Provide the (x, y) coordinate of the cell's center where the given text is located.  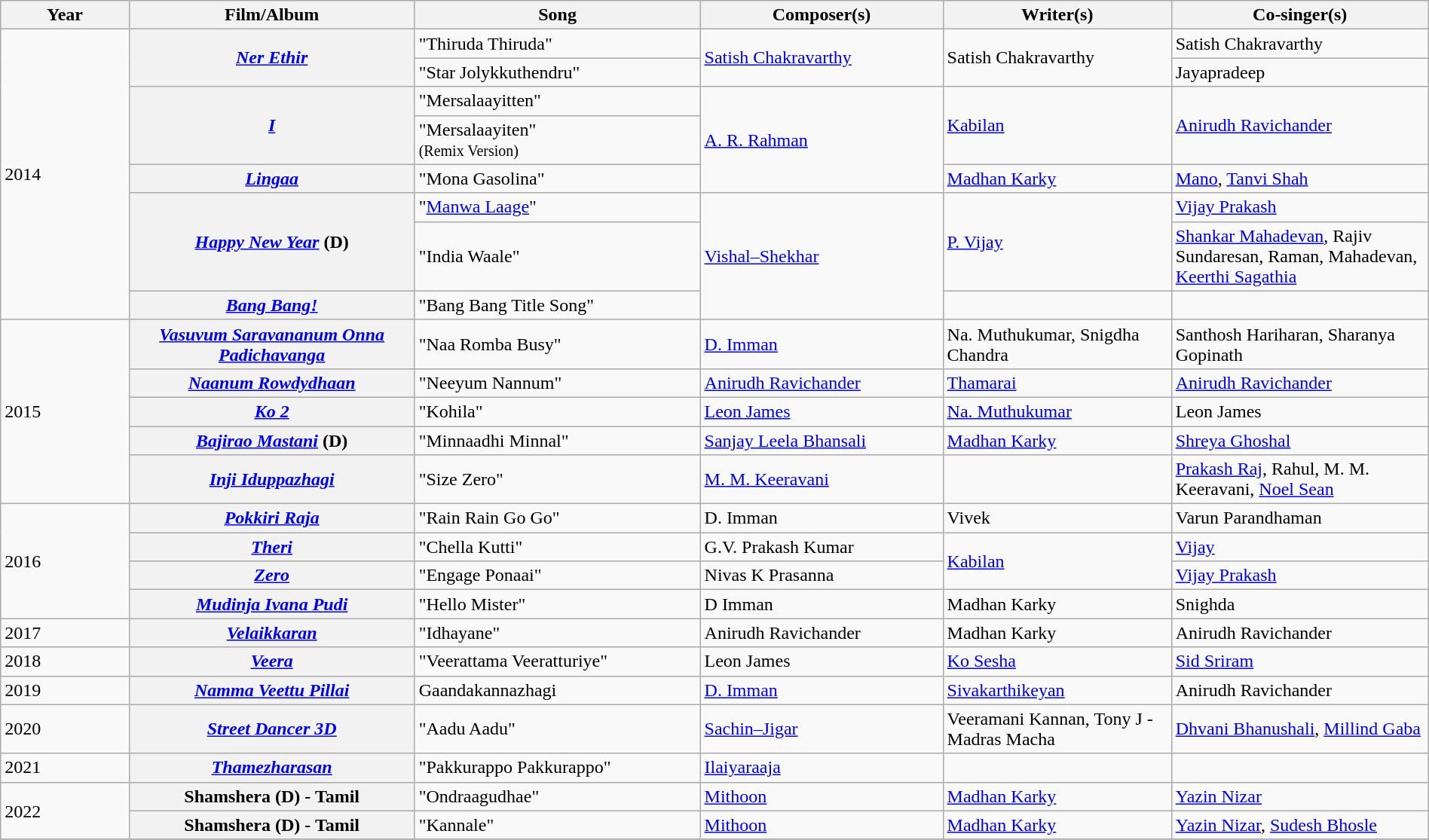
2018 (65, 661)
"Bang Bang Title Song" (558, 305)
"Hello Mister" (558, 604)
G.V. Prakash Kumar (822, 547)
D Imman (822, 604)
"Star Jolykkuthendru" (558, 72)
Namma Veettu Pillai (271, 690)
Year (65, 15)
Sid Sriram (1299, 661)
Happy New Year (D) (271, 242)
"India Waale" (558, 256)
Prakash Raj, Rahul, M. M. Keeravani, Noel Sean (1299, 479)
Bajirao Mastani (D) (271, 441)
Bang Bang! (271, 305)
Film/Album (271, 15)
Zero (271, 576)
Song (558, 15)
2021 (65, 768)
Sivakarthikeyan (1057, 690)
Ner Ethir (271, 58)
Co-singer(s) (1299, 15)
Composer(s) (822, 15)
M. M. Keeravani (822, 479)
Inji Iduppazhagi (271, 479)
Vijay (1299, 547)
"Kohila" (558, 411)
Yazin Nizar, Sudesh Bhosle (1299, 825)
Na. Muthukumar (1057, 411)
Thamezharasan (271, 768)
P. Vijay (1057, 242)
Vishal–Shekhar (822, 256)
"Manwa Laage" (558, 207)
"Ondraagudhae" (558, 796)
Nivas K Prasanna (822, 576)
Ko Sesha (1057, 661)
Jayapradeep (1299, 72)
"Neeyum Nannum" (558, 383)
"Pakkurappo Pakkurappo" (558, 768)
Shankar Mahadevan, Rajiv Sundaresan, Raman, Mahadevan, Keerthi Sagathia (1299, 256)
Sachin–Jigar (822, 729)
Thamarai (1057, 383)
Naanum Rowdydhaan (271, 383)
2017 (65, 633)
"Thiruda Thiruda" (558, 44)
"Naa Romba Busy" (558, 344)
A. R. Rahman (822, 140)
"Idhayane" (558, 633)
"Minnaadhi Minnal" (558, 441)
Lingaa (271, 179)
Writer(s) (1057, 15)
Theri (271, 547)
Veeramani Kannan, Tony J - Madras Macha (1057, 729)
"Mersalaayitten" (558, 101)
Santhosh Hariharan, Sharanya Gopinath (1299, 344)
"Veerattama Veeratturiye" (558, 661)
I (271, 125)
Velaikkaran (271, 633)
2019 (65, 690)
2014 (65, 175)
2022 (65, 811)
Vivek (1057, 518)
Varun Parandhaman (1299, 518)
Dhvani Bhanushali, Millind Gaba (1299, 729)
2015 (65, 411)
Mudinja Ivana Pudi (271, 604)
Gaandakannazhagi (558, 690)
Ko 2 (271, 411)
Ilaiyaraaja (822, 768)
"Size Zero" (558, 479)
Shreya Ghoshal (1299, 441)
2020 (65, 729)
Veera (271, 661)
"Mona Gasolina" (558, 179)
"Engage Ponaai" (558, 576)
Na. Muthukumar, Snigdha Chandra (1057, 344)
Pokkiri Raja (271, 518)
"Chella Kutti" (558, 547)
Yazin Nizar (1299, 796)
Snighda (1299, 604)
2016 (65, 561)
"Mersalaayiten"(Remix Version) (558, 140)
"Rain Rain Go Go" (558, 518)
Street Dancer 3D (271, 729)
Mano, Tanvi Shah (1299, 179)
Vasuvum Saravananum Onna Padichavanga (271, 344)
Sanjay Leela Bhansali (822, 441)
"Kannale" (558, 825)
"Aadu Aadu" (558, 729)
